Scan for the cell matching the given text and deliver its [X, Y] coordinate at center. 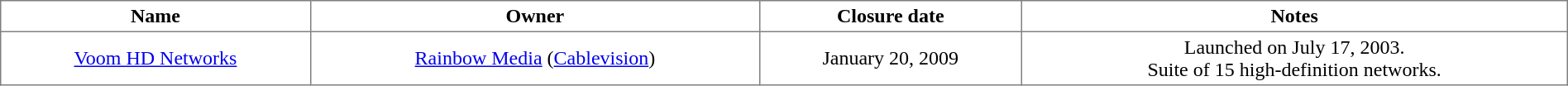
Voom HD Networks [155, 58]
Closure date [891, 17]
January 20, 2009 [891, 58]
Name [155, 17]
Notes [1294, 17]
Launched on July 17, 2003.Suite of 15 high-definition networks. [1294, 58]
Owner [535, 17]
Rainbow Media (Cablevision) [535, 58]
